Extract the (X, Y) coordinate from the center of the cell holding the provided text.  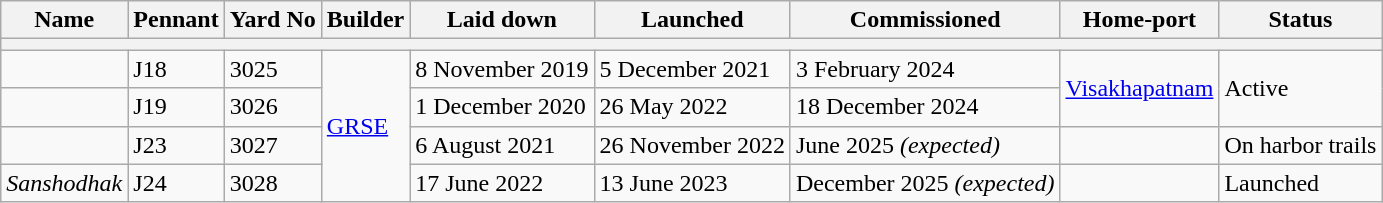
Yard No (272, 20)
Home-port (1140, 20)
3027 (272, 145)
June 2025 (expected) (925, 145)
Commissioned (925, 20)
Builder (365, 20)
J23 (176, 145)
3028 (272, 183)
3 February 2024 (925, 69)
December 2025 (expected) (925, 183)
Pennant (176, 20)
J18 (176, 69)
26 May 2022 (692, 107)
Laid down (502, 20)
Sanshodhak (64, 183)
Active (1300, 88)
5 December 2021 (692, 69)
6 August 2021 (502, 145)
18 December 2024 (925, 107)
3025 (272, 69)
Visakhapatnam (1140, 88)
1 December 2020 (502, 107)
13 June 2023 (692, 183)
J24 (176, 183)
J19 (176, 107)
Status (1300, 20)
17 June 2022 (502, 183)
On harbor trails (1300, 145)
26 November 2022 (692, 145)
8 November 2019 (502, 69)
3026 (272, 107)
GRSE (365, 126)
Name (64, 20)
